Locate the cell with the specified text and output its [X, Y] center coordinate. 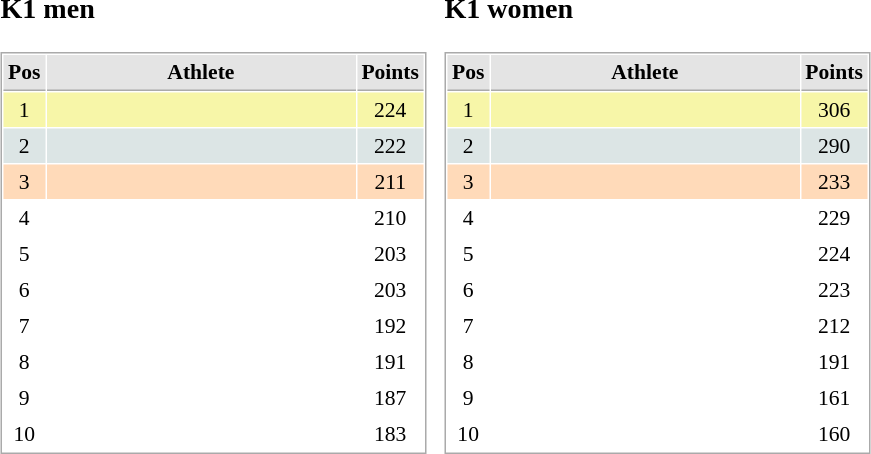
290 [834, 146]
223 [834, 290]
183 [390, 434]
160 [834, 434]
187 [390, 398]
192 [390, 326]
222 [390, 146]
161 [834, 398]
212 [834, 326]
233 [834, 182]
306 [834, 110]
211 [390, 182]
210 [390, 218]
229 [834, 218]
